Return the (X, Y) coordinate for the center point of the cell that contains the specified text.  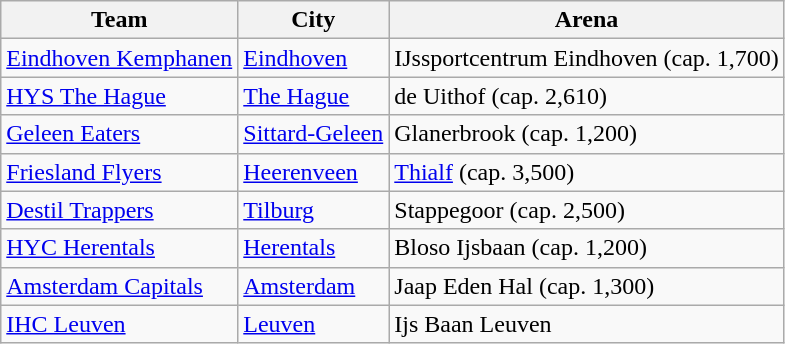
Eindhoven Kemphanen (120, 58)
HYC Herentals (120, 248)
Bloso Ijsbaan (cap. 1,200) (587, 248)
Amsterdam Capitals (120, 286)
Team (120, 20)
The Hague (314, 96)
Sittard-Geleen (314, 134)
Leuven (314, 324)
Heerenveen (314, 172)
City (314, 20)
Glanerbrook (cap. 1,200) (587, 134)
Herentals (314, 248)
Amsterdam (314, 286)
Tilburg (314, 210)
Eindhoven (314, 58)
IJssportcentrum Eindhoven (cap. 1,700) (587, 58)
Arena (587, 20)
Jaap Eden Hal (cap. 1,300) (587, 286)
Stappegoor (cap. 2,500) (587, 210)
de Uithof (cap. 2,610) (587, 96)
Destil Trappers (120, 210)
HYS The Hague (120, 96)
Ijs Baan Leuven (587, 324)
IHC Leuven (120, 324)
Friesland Flyers (120, 172)
Thialf (cap. 3,500) (587, 172)
Geleen Eaters (120, 134)
